Search for the cell housing the specified text and yield its [X, Y] center coordinate. 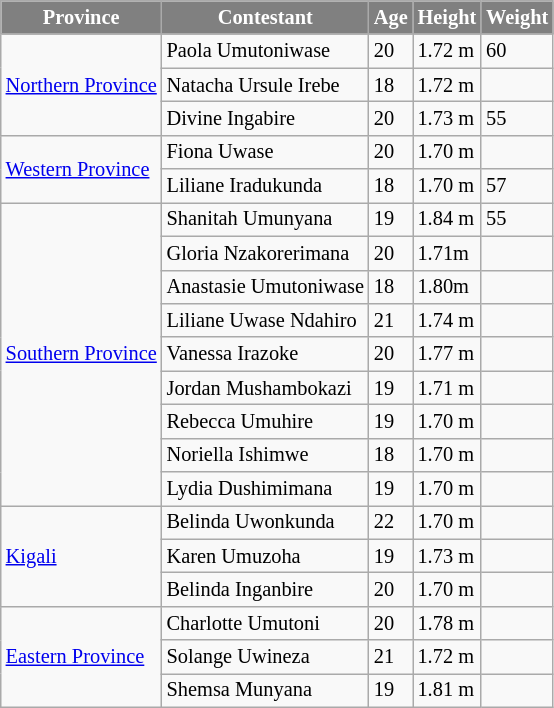
Solange Uwineza [266, 657]
Karen Umuzoha [266, 556]
Eastern Province [82, 656]
1.71m [448, 253]
Belinda Inganbire [266, 589]
Liliane Uwase Ndahiro [266, 320]
Gloria Nzakorerimana [266, 253]
60 [517, 51]
Shemsa Munyana [266, 690]
1.81 m [448, 690]
Rebecca Umuhire [266, 421]
57 [517, 186]
Height [448, 17]
1.71 m [448, 388]
Fiona Uwase [266, 152]
Anastasie Umutoniwase [266, 287]
Province [82, 17]
Paola Umutoniwase [266, 51]
22 [391, 522]
Age [391, 17]
Divine Ingabire [266, 118]
Contestant [266, 17]
1.77 m [448, 354]
Shanitah Umunyana [266, 219]
1.84 m [448, 219]
1.74 m [448, 320]
Lydia Dushimimana [266, 489]
Weight [517, 17]
Southern Province [82, 354]
Charlotte Umutoni [266, 623]
Western Province [82, 168]
Vanessa Irazoke [266, 354]
Noriella Ishimwe [266, 455]
Jordan Mushambokazi [266, 388]
Kigali [82, 556]
Natacha Ursule Irebe [266, 85]
1.80m [448, 287]
Belinda Uwonkunda [266, 522]
Liliane Iradukunda [266, 186]
1.78 m [448, 623]
Northern Province [82, 84]
